Provide the [X, Y] coordinate of the cell's center where the given text is located.  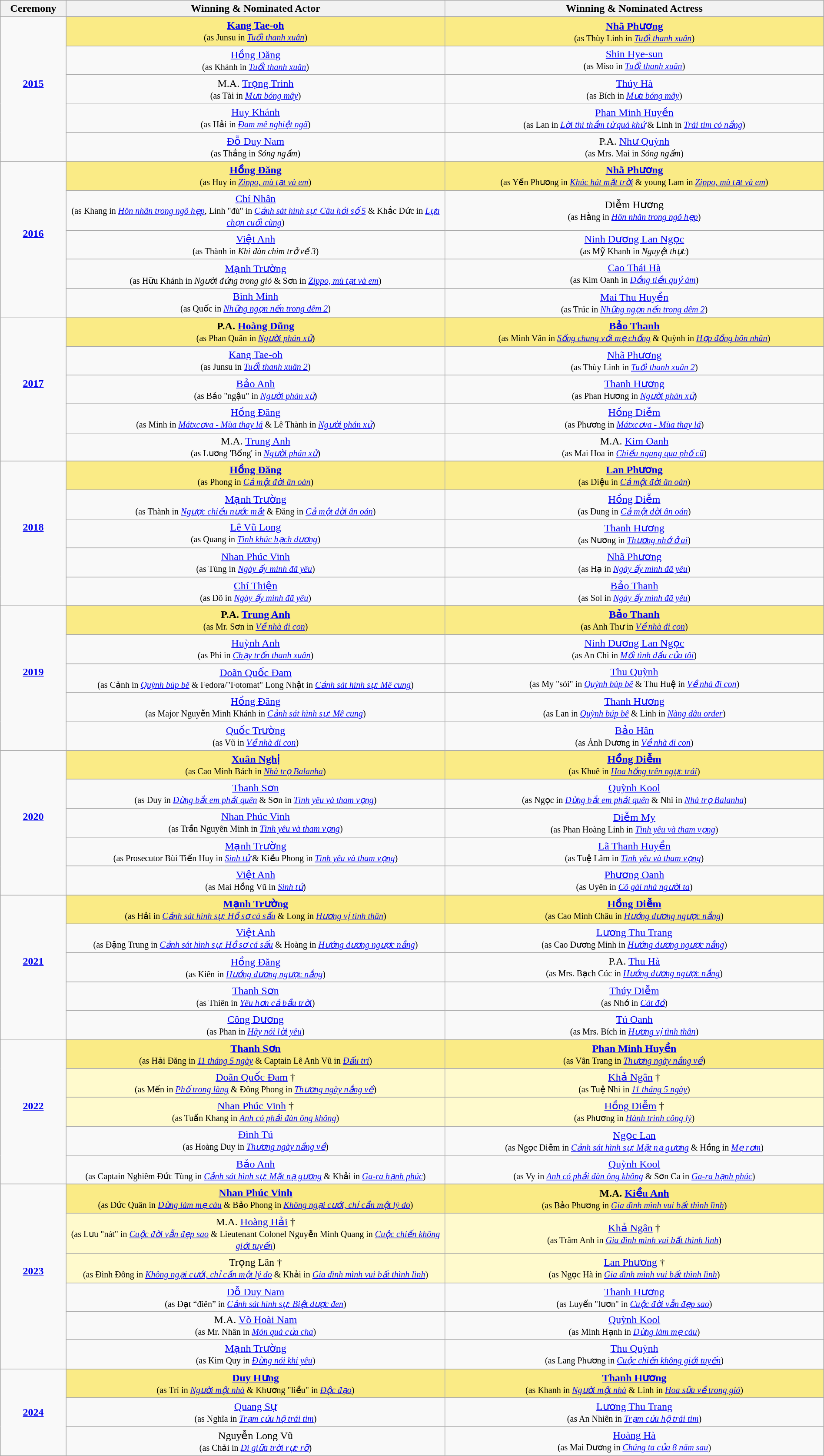
Thu Quỳnh (as Lang Phương in Cuộc chiến không giới tuyến) [635, 1355]
Lê Vũ Long (as Quang in Tình khúc bạch dương) [256, 534]
Quỳnh Kool (as Ngọc in Đừng bắt em phải quên & Nhi in Nhà trọ Balanha) [635, 793]
Khả Ngân † (as Tuệ Nhi in 11 tháng 5 ngày) [635, 1083]
Mạnh Trường (as Prosecutor Bùi Tiến Huy in Sinh tử & Kiều Phong in Tình yêu và tham vọng) [256, 852]
Shin Hye-sun (as Miso in Tuổi thanh xuân) [635, 60]
P.A. Hoàng Dũng (as Phan Quân in Người phán xử) [256, 332]
Bảo Thanh (as Anh Thư in Về nhà đi con) [635, 620]
Mạnh Trường (as Thành in Ngược chiều nước mắt & Đăng in Cả một đời ân oán) [256, 505]
Bảo Hân (as Ánh Dương in Về nhà đi con) [635, 736]
2022 [33, 1111]
Lan Phương † (as Ngọc Hà in Gia đình mình vui bất thình lình) [635, 1268]
Bảo Thanh (as Sol in Ngày ấy mình đã yêu) [635, 592]
Việt Anh (as Mai Hồng Vũ in Sinh tử) [256, 880]
Nhan Phúc Vinh (as Tùng in Ngày ấy mình đã yêu) [256, 562]
Hồng Diễm † (as Phương in Hành trình công lý) [635, 1112]
P.A. Trung Anh (as Mr. Sơn in Về nhà đi con) [256, 620]
Huỳnh Anh (as Phi in Chạy trốn thanh xuân) [256, 649]
Hồng Đăng (as Huy in Zippo, mù tạt và em) [256, 176]
Lương Thu Trang (as An Nhiên in Trạm cứu hộ trái tim) [635, 1412]
Lã Thanh Huyền (as Tuệ Lâm in Tình yêu và tham vọng) [635, 852]
Hồng Diễm (as Khuê in Hoa hồng trên ngực trái) [635, 765]
Bảo Anh (as Captain Nghiêm Đức Tùng in Cảnh sát hình sự: Mặt nạ gương & Khải in Ga-ra hạnh phúc) [256, 1170]
Hồng Đăng (as Kiên in Hướng dương ngược nắng) [256, 967]
P.A. Thu Hà (as Mrs. Bạch Cúc in Hướng dương ngược nắng) [635, 967]
Diễm Hương (as Hằng in Hôn nhân trong ngõ hẹp) [635, 210]
Hồng Diễm (as Cao Minh Châu in Hướng dương ngược nắng) [635, 910]
Thanh Hương (as Nương in Thương nhớ ở ai) [635, 534]
Hồng Diễm (as Phương in Mátxcơva - Mùa thay lá) [635, 419]
Nhã Phương (as Thùy Linh in Tuổi thanh xuân 2) [635, 361]
Chí Thiện (as Đô in Ngày ấy mình đã yêu) [256, 592]
Khả Ngân † (as Trâm Anh in Gia đình mình vui bất thình lình) [635, 1234]
Nhã Phương (as Hạ in Ngày ấy mình đã yêu) [635, 562]
Nhan Phúc Vinh (as Đức Quân in Đừng làm mẹ cáu & Bảo Phong in Không ngại cưới, chỉ cần một lý do) [256, 1198]
Thanh Hương (as Khanh in Người một nhà & Linh in Hoa sữa về trong gió) [635, 1383]
M.A. Kiều Anh (as Bảo Phương in Gia đình mình vui bất thình lình) [635, 1198]
Bảo Thanh (as Minh Vân in Sống chung với mẹ chồng & Quỳnh in Hợp đồng hôn nhân) [635, 332]
2023 [33, 1277]
Nhan Phúc Vinh (as Trần Nguyên Minh in Tình yêu và tham vọng) [256, 823]
Phan Minh Huyền (as Lan in Lời thì thầm từ quá khứ & Linh in Trái tim có nắng) [635, 118]
M.A. Trọng Trinh (as Tài in Mưa bóng mây) [256, 90]
Winning & Nominated Actor [256, 9]
Ngọc Lan (as Ngọc Diễm in Cảnh sát hình sự: Mặt nạ gương & Hồng in Mẹ rơm) [635, 1141]
Nhã Phương (as Yến Phương in Khúc hát mặt trời & young Lam in Zippo, mù tạt và em) [635, 176]
Mạnh Trường (as Hải in Cảnh sát hình sự: Hồ sơ cá sấu & Long in Hương vị tình thân) [256, 910]
Duy Hưng (as Trí in Người một nhà & Khương "liều" in Độc đạo) [256, 1383]
Thanh Hương (as Lan in Quỳnh búp bê & Linh in Nàng dâu order) [635, 707]
2015 [33, 90]
Mai Thu Huyền (as Trúc in Những ngọn nến trong đêm 2) [635, 302]
Hồng Diễm (as Dung in Cả một đời ân oán) [635, 505]
Hồng Đăng (as Major Nguyễn Minh Khánh in Cảnh sát hình sự: Mê cung) [256, 707]
Thanh Hương (as Phan Hương in Người phán xử) [635, 389]
Xuân Nghị (as Cao Minh Bách in Nhà trọ Balanha) [256, 765]
Đỗ Duy Nam (as Đạt “điên” in Cảnh sát hình sự: Biệt dược đen) [256, 1297]
Chí Nhân (as Khang in Hôn nhân trong ngõ hẹp, Linh "đù" in Cảnh sát hình sự: Câu hỏi số 5 & Khắc Đức in Lựa chọn cuối cùng) [256, 210]
Cao Thái Hà (as Kim Oanh in Đồng tiền quỷ ám) [635, 274]
Nguyễn Long Vũ (as Chải in Đi giữa trời rực rỡ) [256, 1441]
Phan Minh Huyền (as Vân Trang in Thương ngày nắng về) [635, 1054]
Mạnh Trường (as Hữu Khánh in Người đứng trong gió & Sơn in Zippo, mù tạt và em) [256, 274]
Quỳnh Kool (as Vy in Anh có phải đàn ông không & Sơn Ca in Ga-ra hạnh phúc) [635, 1170]
M.A. Võ Hoài Nam (as Mr. Nhân in Món quà của cha) [256, 1326]
Việt Anh (as Thành in Khi đàn chim trở về 3) [256, 245]
Đỗ Duy Nam (as Thắng in Sóng ngầm) [256, 147]
Doãn Quốc Đam (as Cảnh in Quỳnh búp bê & Fedora/"Fotomat" Long Nhật in Cảnh sát hình sự: Mê cung) [256, 678]
Thúy Diễm (as Nhớ in Cát đỏ) [635, 996]
Đình Tú (as Hoàng Duy in Thương ngày nắng về) [256, 1141]
Huy Khánh (as Hải in Đam mê nghiệt ngã) [256, 118]
2020 [33, 823]
Quang Sự (as Nghĩa in Trạm cứu hộ trái tim) [256, 1412]
Thanh Sơn (as Thiên in Yêu hơn cả bầu trời) [256, 996]
Nhã Phương (as Thùy Linh in Tuổi thanh xuân) [635, 31]
Winning & Nominated Actress [635, 9]
Ceremony [33, 9]
M.A. Hoàng Hải † (as Lưu "nát" in Cuộc đời vẫn đẹp sao & Lieutenant Colonel Nguyễn Minh Quang in Cuộc chiến không giới tuyến) [256, 1234]
Tú Oanh (as Mrs. Bích in Hương vị tình thân) [635, 1025]
Kang Tae-oh (as Junsu in Tuổi thanh xuân 2) [256, 361]
Hồng Đăng (as Khánh in Tuổi thanh xuân) [256, 60]
Lương Thu Trang (as Cao Dương Minh in Hướng dương ngược nắng) [635, 939]
Thanh Hương (as Luyến "lươn" in Cuộc đời vẫn đẹp sao) [635, 1297]
Bình Minh (as Quốc in Những ngọn nến trong đêm 2) [256, 302]
M.A. Trung Anh (as Lương 'Bổng' in Người phán xử) [256, 447]
Công Dương (as Phan in Hãy nói lời yêu) [256, 1025]
Thu Quỳnh (as My "sói" in Quỳnh búp bê & Thu Huệ in Về nhà đi con) [635, 678]
Mạnh Trường (as Kim Quy in Đừng nói khi yêu) [256, 1355]
2017 [33, 389]
P.A. Như Quỳnh (as Mrs. Mai in Sóng ngầm) [635, 147]
Nhan Phúc Vinh † (as Tuấn Khang in Anh có phải đàn ông không) [256, 1112]
Việt Anh (as Đặng Trung in Cảnh sát hình sự: Hồ sơ cá sấu & Hoàng in Hướng dương ngược nắng) [256, 939]
Ninh Dương Lan Ngọc (as Mỹ Khanh in Nguyệt thực) [635, 245]
Hồng Đăng (as Phong in Cả một đời ân oán) [256, 475]
Bảo Anh (as Bảo "ngậu" in Người phán xử) [256, 389]
Hồng Đăng (as Minh in Mátxcơva - Mùa thay lá & Lê Thành in Người phán xử) [256, 419]
Quỳnh Kool (as Minh Hạnh in Đừng làm mẹ cáu) [635, 1326]
Thúy Hà (as Bích in Mưa bóng mây) [635, 90]
M.A. Kim Oanh (as Mai Hoa in Chiều ngang qua phố cũ) [635, 447]
Thanh Sơn (as Hải Đăng in 11 tháng 5 ngày & Captain Lê Anh Vũ in Đấu trí) [256, 1054]
2016 [33, 239]
Hoàng Hà (as Mai Dương in Chúng ta của 8 năm sau) [635, 1441]
Thanh Sơn (as Duy in Đừng bắt em phải quên & Sơn in Tình yêu và tham vọng) [256, 793]
2018 [33, 534]
Trọng Lân † (as Đình Đông in Không ngại cưới, chỉ cần một lý do & Khải in Gia đình mình vui bất thình lình) [256, 1268]
2024 [33, 1412]
Kang Tae-oh (as Junsu in Tuổi thanh xuân) [256, 31]
Quốc Trường (as Vũ in Về nhà đi con) [256, 736]
Diễm My (as Phan Hoàng Linh in Tình yêu và tham vọng) [635, 823]
Phương Oanh (as Uyên in Cô gái nhà người ta) [635, 880]
Lan Phương (as Diệu in Cả một đời ân oán) [635, 475]
2021 [33, 967]
Doãn Quốc Đam † (as Mến in Phố trong làng & Đông Phong in Thương ngày nắng về) [256, 1083]
2019 [33, 678]
Ninh Dương Lan Ngọc (as An Chi in Mối tình đầu của tôi) [635, 649]
